Output the [X, Y] coordinate of the center of the cell containing the given text.  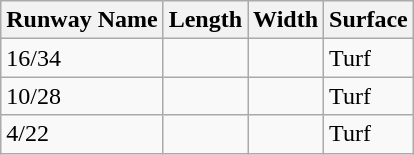
16/34 [82, 58]
Width [286, 20]
Surface [369, 20]
Length [205, 20]
Runway Name [82, 20]
10/28 [82, 96]
4/22 [82, 134]
